Find where the given text appears and provide that cell's center as [X, Y] coordinate. 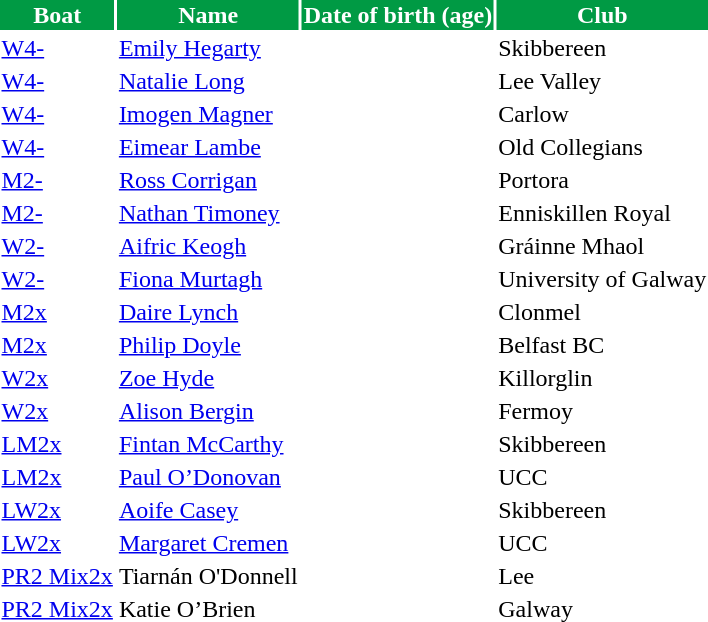
Portora [602, 180]
Boat [57, 15]
Paul O’Donovan [208, 477]
Fintan McCarthy [208, 444]
Lee Valley [602, 81]
Fiona Murtagh [208, 279]
Old Collegians [602, 147]
Killorglin [602, 378]
Clonmel [602, 312]
Nathan Timoney [208, 213]
Daire Lynch [208, 312]
Zoe Hyde [208, 378]
Enniskillen Royal [602, 213]
Alison Bergin [208, 411]
Fermoy [602, 411]
PR2 Mix2x [57, 576]
University of Galway [602, 279]
Margaret Cremen [208, 543]
Imogen Magner [208, 114]
Aifric Keogh [208, 246]
Eimear Lambe [208, 147]
Date of birth (age) [398, 15]
Natalie Long [208, 81]
Tiarnán O'Donnell [208, 576]
Philip Doyle [208, 345]
Aoife Casey [208, 510]
Name [208, 15]
Gráinne Mhaol [602, 246]
Ross Corrigan [208, 180]
Belfast BC [602, 345]
Emily Hegarty [208, 48]
Lee [602, 576]
Carlow [602, 114]
Club [602, 15]
